Capture the cell that displays the provided text and extract its [X, Y] central coordinate. 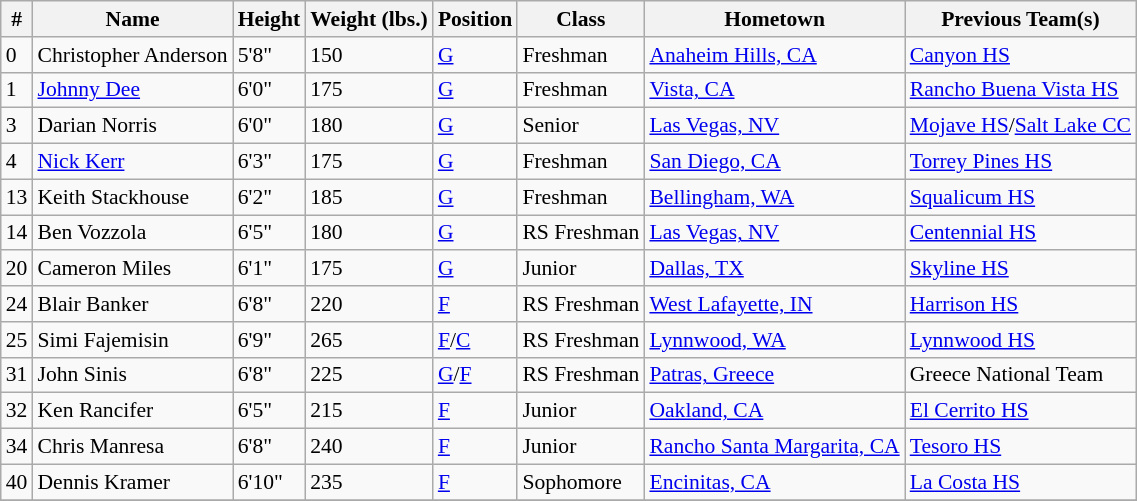
Sophomore [580, 482]
235 [369, 482]
Simi Fajemisin [132, 340]
225 [369, 375]
240 [369, 447]
El Cerrito HS [1020, 411]
220 [369, 304]
Oakland, CA [774, 411]
25 [17, 340]
Lynnwood, WA [774, 340]
Canyon HS [1020, 55]
31 [17, 375]
Name [132, 19]
Squalicum HS [1020, 197]
Ben Vozzola [132, 233]
Hometown [774, 19]
14 [17, 233]
Patras, Greece [774, 375]
Previous Team(s) [1020, 19]
San Diego, CA [774, 162]
Keith Stackhouse [132, 197]
Harrison HS [1020, 304]
Vista, CA [774, 90]
150 [369, 55]
6'2" [269, 197]
F/C [475, 340]
John Sinis [132, 375]
40 [17, 482]
Skyline HS [1020, 269]
3 [17, 126]
6'1" [269, 269]
Bellingham, WA [774, 197]
G/F [475, 375]
5'8" [269, 55]
Tesoro HS [1020, 447]
Class [580, 19]
20 [17, 269]
0 [17, 55]
Ken Rancifer [132, 411]
Torrey Pines HS [1020, 162]
13 [17, 197]
24 [17, 304]
Mojave HS/Salt Lake CC [1020, 126]
6'9" [269, 340]
Anaheim Hills, CA [774, 55]
Lynnwood HS [1020, 340]
185 [369, 197]
34 [17, 447]
Rancho Santa Margarita, CA [774, 447]
215 [369, 411]
Blair Banker [132, 304]
Centennial HS [1020, 233]
Nick Kerr [132, 162]
4 [17, 162]
Chris Manresa [132, 447]
La Costa HS [1020, 482]
Johnny Dee [132, 90]
# [17, 19]
Dallas, TX [774, 269]
Height [269, 19]
Greece National Team [1020, 375]
Darian Norris [132, 126]
Dennis Kramer [132, 482]
265 [369, 340]
Weight (lbs.) [369, 19]
Christopher Anderson [132, 55]
Encinitas, CA [774, 482]
1 [17, 90]
32 [17, 411]
Senior [580, 126]
Cameron Miles [132, 269]
West Lafayette, IN [774, 304]
6'10" [269, 482]
6'3" [269, 162]
Position [475, 19]
Rancho Buena Vista HS [1020, 90]
